Capture the cell that displays the provided text and extract its (X, Y) central coordinate. 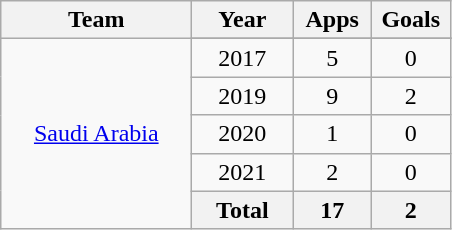
Year (242, 20)
Saudi Arabia (96, 134)
Apps (332, 20)
2019 (242, 96)
2020 (242, 134)
Total (242, 210)
Team (96, 20)
2017 (242, 58)
1 (332, 134)
5 (332, 58)
2021 (242, 172)
17 (332, 210)
9 (332, 96)
Goals (410, 20)
